Search for the cell housing the specified text and yield its [X, Y] center coordinate. 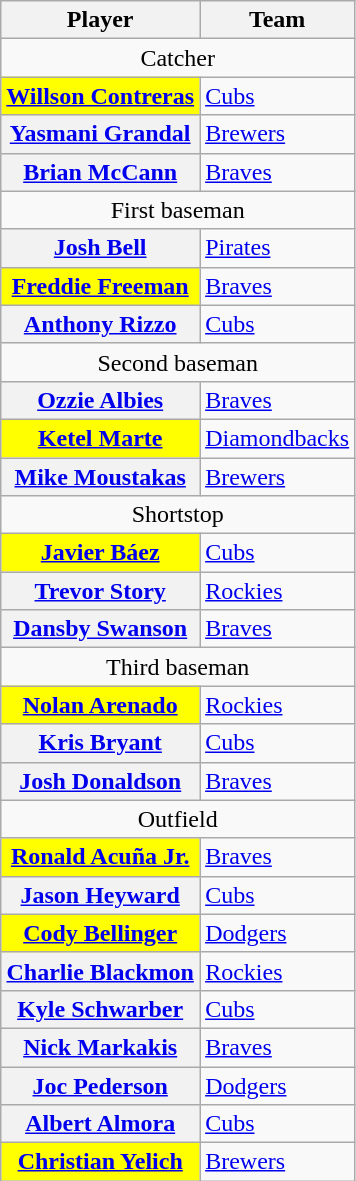
Willson Contreras [100, 96]
Ozzie Albies [100, 400]
Kyle Schwarber [100, 1009]
Josh Bell [100, 248]
Shortstop [178, 515]
Nick Markakis [100, 1047]
Trevor Story [100, 591]
Ketel Marte [100, 438]
Josh Donaldson [100, 781]
Catcher [178, 58]
Kris Bryant [100, 743]
Christian Yelich [100, 1162]
Team [278, 20]
Player [100, 20]
Charlie Blackmon [100, 971]
Albert Almora [100, 1124]
Jason Heyward [100, 895]
Cody Bellinger [100, 933]
Yasmani Grandal [100, 134]
Dansby Swanson [100, 629]
Anthony Rizzo [100, 324]
Pirates [278, 248]
Freddie Freeman [100, 286]
Outfield [178, 819]
Ronald Acuña Jr. [100, 857]
Javier Báez [100, 553]
Third baseman [178, 667]
Nolan Arenado [100, 705]
Second baseman [178, 362]
Diamondbacks [278, 438]
Joc Pederson [100, 1085]
Mike Moustakas [100, 477]
Brian McCann [100, 172]
First baseman [178, 210]
